Return the [x, y] coordinate for the center point of the cell that contains the specified text.  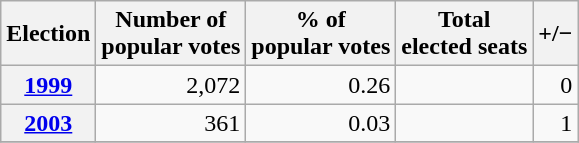
0 [556, 85]
361 [171, 123]
0.03 [321, 123]
2003 [48, 123]
Number ofpopular votes [171, 34]
Election [48, 34]
% ofpopular votes [321, 34]
+/− [556, 34]
1999 [48, 85]
Totalelected seats [464, 34]
2,072 [171, 85]
1 [556, 123]
0.26 [321, 85]
